Detect which cell encompasses the target text, then output its (X, Y) center coordinate. 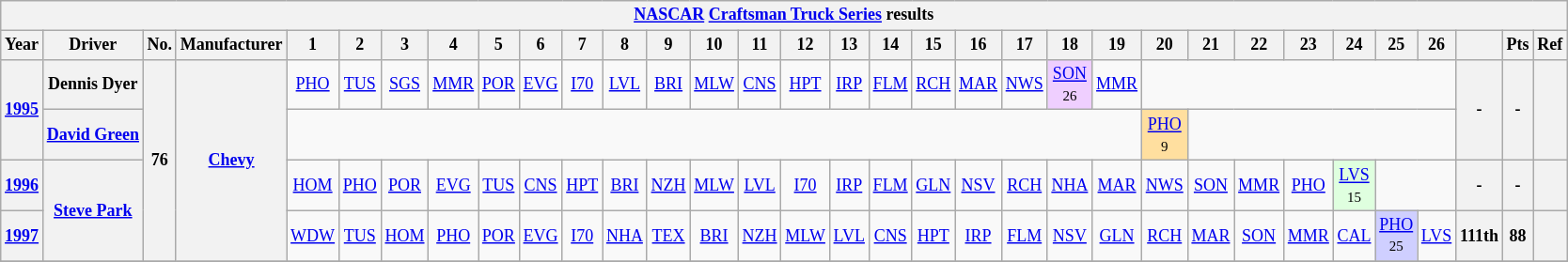
17 (1025, 45)
11 (760, 45)
Ref (1550, 45)
WDW (313, 236)
10 (714, 45)
18 (1070, 45)
20 (1164, 45)
88 (1517, 236)
12 (805, 45)
1 (313, 45)
8 (625, 45)
Pts (1517, 45)
TEX (668, 236)
Year (23, 45)
LVS (1436, 236)
13 (849, 45)
14 (890, 45)
25 (1397, 45)
SON26 (1070, 85)
David Green (92, 135)
NASCAR Craftsman Truck Series results (784, 15)
26 (1436, 45)
5 (499, 45)
19 (1117, 45)
15 (933, 45)
9 (668, 45)
6 (541, 45)
1997 (23, 236)
23 (1309, 45)
PHO25 (1397, 236)
Manufacturer (231, 45)
1995 (23, 109)
PHO9 (1164, 135)
21 (1211, 45)
CAL (1354, 236)
3 (404, 45)
1996 (23, 185)
No. (160, 45)
24 (1354, 45)
Steve Park (92, 210)
16 (979, 45)
SGS (404, 85)
4 (453, 45)
LVS15 (1354, 185)
22 (1260, 45)
Dennis Dyer (92, 85)
111th (1480, 236)
Driver (92, 45)
76 (160, 160)
Chevy (231, 160)
7 (583, 45)
2 (359, 45)
